Find where the given text appears and provide that cell's center as [x, y] coordinate. 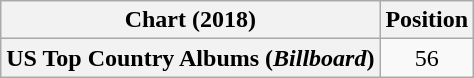
US Top Country Albums (Billboard) [190, 58]
Chart (2018) [190, 20]
Position [427, 20]
56 [427, 58]
